Locate the cell with the specified text and output its [X, Y] center coordinate. 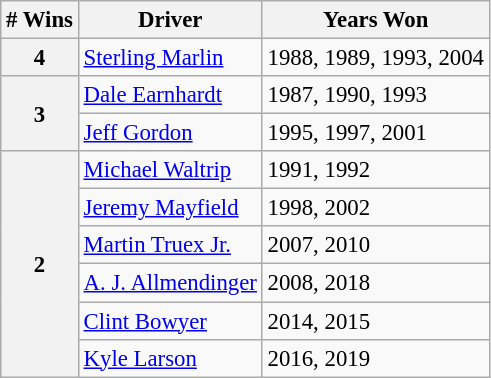
1991, 1992 [376, 170]
Dale Earnhardt [170, 95]
Sterling Marlin [170, 58]
1988, 1989, 1993, 2004 [376, 58]
2016, 2019 [376, 358]
2 [40, 264]
Martin Truex Jr. [170, 245]
3 [40, 114]
2014, 2015 [376, 321]
4 [40, 58]
# Wins [40, 20]
Kyle Larson [170, 358]
1995, 1997, 2001 [376, 133]
2007, 2010 [376, 245]
Michael Waltrip [170, 170]
1987, 1990, 1993 [376, 95]
A. J. Allmendinger [170, 283]
1998, 2002 [376, 208]
Clint Bowyer [170, 321]
Jeremy Mayfield [170, 208]
Jeff Gordon [170, 133]
2008, 2018 [376, 283]
Years Won [376, 20]
Driver [170, 20]
